Detect which cell encompasses the target text, then output its [x, y] center coordinate. 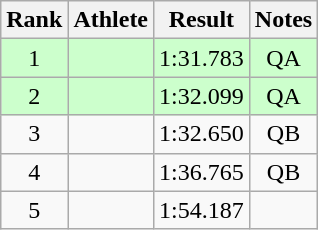
1:54.187 [202, 210]
1:32.650 [202, 134]
4 [34, 172]
Rank [34, 20]
5 [34, 210]
1:31.783 [202, 58]
3 [34, 134]
1:32.099 [202, 96]
Athlete [111, 20]
1:36.765 [202, 172]
Result [202, 20]
1 [34, 58]
Notes [283, 20]
2 [34, 96]
